Provide the [X, Y] coordinate of the cell's center where the given text is located.  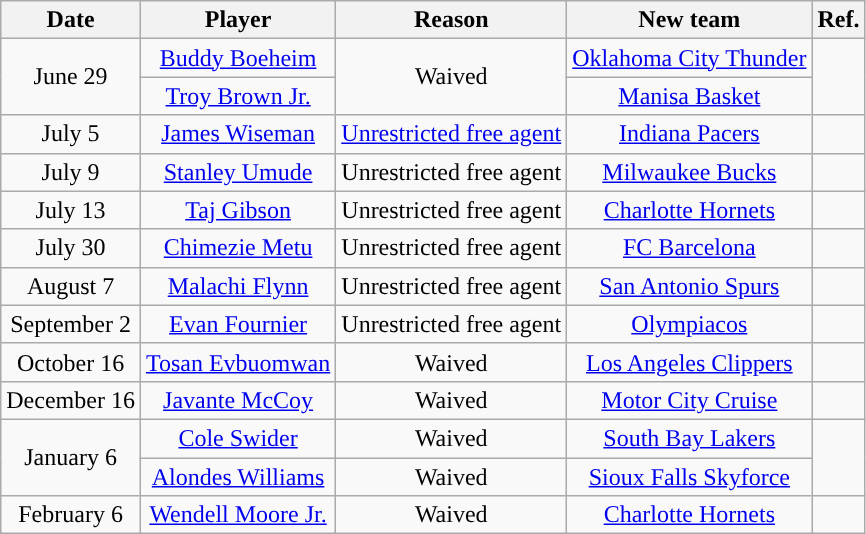
Cole Swider [238, 438]
Chimezie Metu [238, 248]
Alondes Williams [238, 477]
October 16 [71, 362]
Date [71, 20]
August 7 [71, 286]
Reason [452, 20]
July 13 [71, 210]
Oklahoma City Thunder [690, 58]
James Wiseman [238, 134]
Taj Gibson [238, 210]
July 9 [71, 172]
Buddy Boeheim [238, 58]
Sioux Falls Skyforce [690, 477]
Tosan Evbuomwan [238, 362]
December 16 [71, 400]
Olympiacos [690, 324]
Malachi Flynn [238, 286]
Evan Fournier [238, 324]
Motor City Cruise [690, 400]
Manisa Basket [690, 96]
Ref. [838, 20]
Troy Brown Jr. [238, 96]
September 2 [71, 324]
New team [690, 20]
FC Barcelona [690, 248]
Wendell Moore Jr. [238, 515]
January 6 [71, 457]
June 29 [71, 77]
July 30 [71, 248]
Milwaukee Bucks [690, 172]
San Antonio Spurs [690, 286]
South Bay Lakers [690, 438]
Los Angeles Clippers [690, 362]
February 6 [71, 515]
Player [238, 20]
Stanley Umude [238, 172]
July 5 [71, 134]
Indiana Pacers [690, 134]
Javante McCoy [238, 400]
